Determine the [X, Y] coordinate at the center of the cell enclosing the given text.  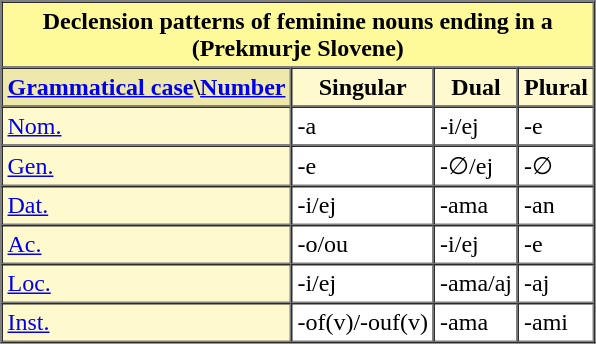
-aj [556, 284]
Nom. [147, 126]
-∅ [556, 166]
Inst. [147, 322]
-ama/aj [476, 284]
-of(v)/-ouf(v) [362, 322]
Gen. [147, 166]
-o/ou [362, 244]
-an [556, 206]
-ami [556, 322]
Ac. [147, 244]
Declension patterns of feminine nouns ending in a(Prekmurje Slovene) [298, 35]
Loc. [147, 284]
Grammatical case\Number [147, 88]
Plural [556, 88]
-a [362, 126]
-∅/ej [476, 166]
Singular [362, 88]
Dat. [147, 206]
Dual [476, 88]
